Output the [X, Y] coordinate of the center of the cell containing the given text.  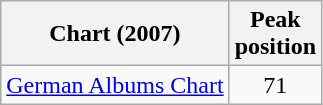
Peakposition [275, 34]
German Albums Chart [115, 85]
Chart (2007) [115, 34]
71 [275, 85]
